Determine the [x, y] coordinate at the center of the cell enclosing the given text.  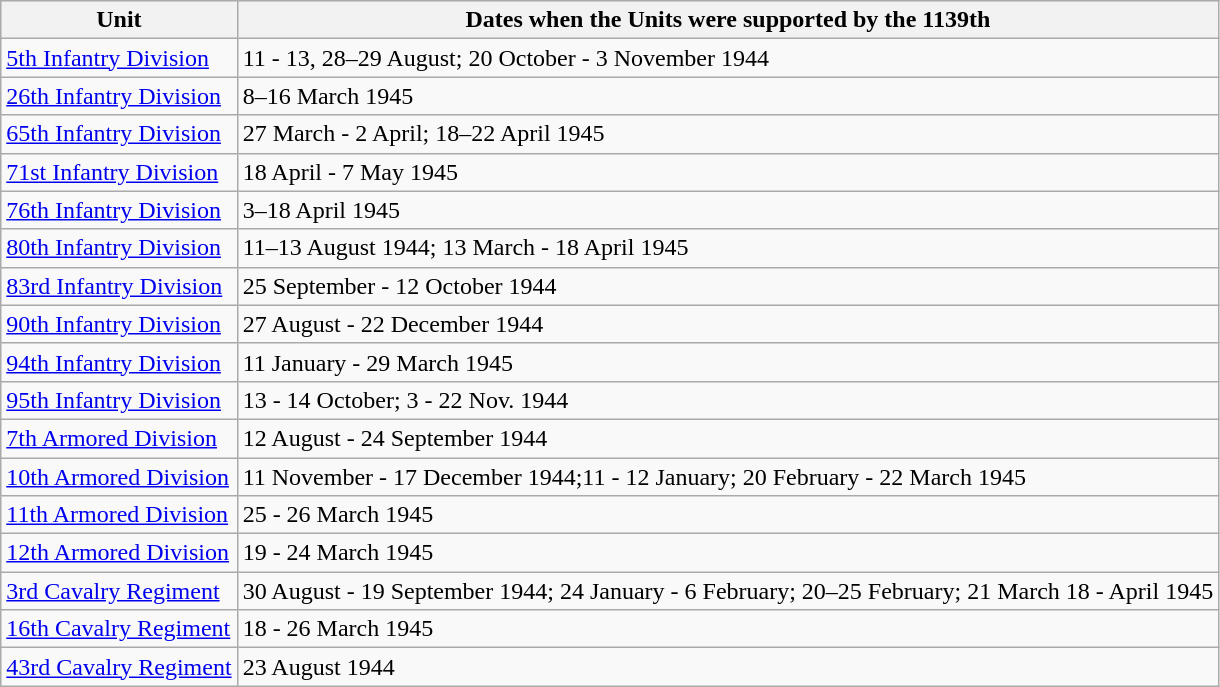
11 January - 29 March 1945 [728, 362]
25 - 26 March 1945 [728, 515]
11th Armored Division [119, 515]
43rd Cavalry Regiment [119, 667]
83rd Infantry Division [119, 286]
90th Infantry Division [119, 324]
7th Armored Division [119, 438]
95th Infantry Division [119, 400]
19 - 24 March 1945 [728, 553]
12th Armored Division [119, 553]
18 - 26 March 1945 [728, 629]
8–16 March 1945 [728, 96]
10th Armored Division [119, 477]
13 - 14 October; 3 - 22 Nov. 1944 [728, 400]
Dates when the Units were supported by the 1139th [728, 20]
11 November - 17 December 1944;11 - 12 January; 20 February - 22 March 1945 [728, 477]
11–13 August 1944; 13 March - 18 April 1945 [728, 248]
16th Cavalry Regiment [119, 629]
25 September - 12 October 1944 [728, 286]
3rd Cavalry Regiment [119, 591]
76th Infantry Division [119, 210]
5th Infantry Division [119, 58]
30 August - 19 September 1944; 24 January - 6 February; 20–25 February; 21 March 18 - April 1945 [728, 591]
26th Infantry Division [119, 96]
65th Infantry Division [119, 134]
71st Infantry Division [119, 172]
11 - 13, 28–29 August; 20 October - 3 November 1944 [728, 58]
Unit [119, 20]
3–18 April 1945 [728, 210]
12 August - 24 September 1944 [728, 438]
80th Infantry Division [119, 248]
18 April - 7 May 1945 [728, 172]
94th Infantry Division [119, 362]
23 August 1944 [728, 667]
27 March - 2 April; 18–22 April 1945 [728, 134]
27 August - 22 December 1944 [728, 324]
